Detect which cell encompasses the target text, then output its (X, Y) center coordinate. 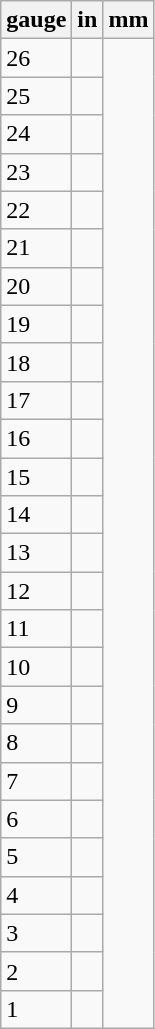
13 (36, 553)
17 (36, 400)
2 (36, 971)
25 (36, 96)
mm (128, 20)
4 (36, 895)
14 (36, 515)
7 (36, 781)
1 (36, 1009)
16 (36, 438)
11 (36, 629)
8 (36, 743)
3 (36, 933)
gauge (36, 20)
5 (36, 857)
in (88, 20)
19 (36, 324)
23 (36, 172)
21 (36, 248)
26 (36, 58)
18 (36, 362)
24 (36, 134)
20 (36, 286)
12 (36, 591)
22 (36, 210)
9 (36, 705)
10 (36, 667)
15 (36, 477)
6 (36, 819)
